For the text-containing cell, return its midpoint in (X, Y) coordinate format. 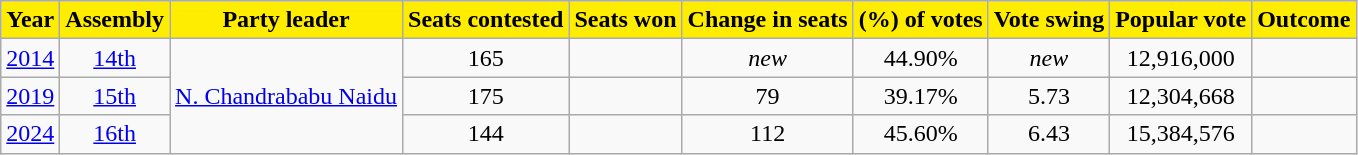
Change in seats (768, 20)
15th (115, 96)
165 (486, 58)
16th (115, 134)
Seats won (626, 20)
Assembly (115, 20)
6.43 (1049, 134)
2019 (30, 96)
Party leader (286, 20)
175 (486, 96)
14th (115, 58)
79 (768, 96)
2014 (30, 58)
Outcome (1304, 20)
15,384,576 (1181, 134)
N. Chandrababu Naidu (286, 96)
12,916,000 (1181, 58)
2024 (30, 134)
Popular vote (1181, 20)
39.17% (920, 96)
45.60% (920, 134)
Seats contested (486, 20)
112 (768, 134)
(%) of votes (920, 20)
Vote swing (1049, 20)
44.90% (920, 58)
12,304,668 (1181, 96)
Year (30, 20)
5.73 (1049, 96)
144 (486, 134)
